Output the (X, Y) coordinate of the center of the cell containing the given text.  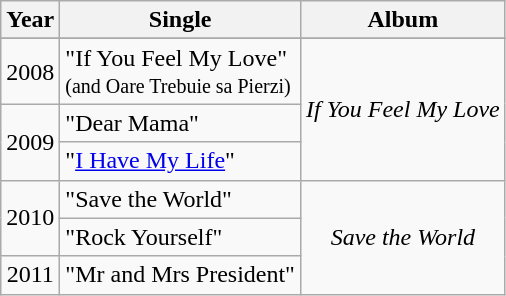
2008 (30, 72)
Year (30, 20)
2011 (30, 275)
"Save the World" (180, 199)
2009 (30, 142)
"If You Feel My Love"(and Oare Trebuie sa Pierzi) (180, 72)
2010 (30, 218)
Album (402, 20)
Save the World (402, 237)
"Mr and Mrs President" (180, 275)
Single (180, 20)
"Dear Mama" (180, 123)
If You Feel My Love (402, 110)
"I Have My Life" (180, 161)
"Rock Yourself" (180, 237)
